Capture the cell that displays the provided text and extract its (X, Y) central coordinate. 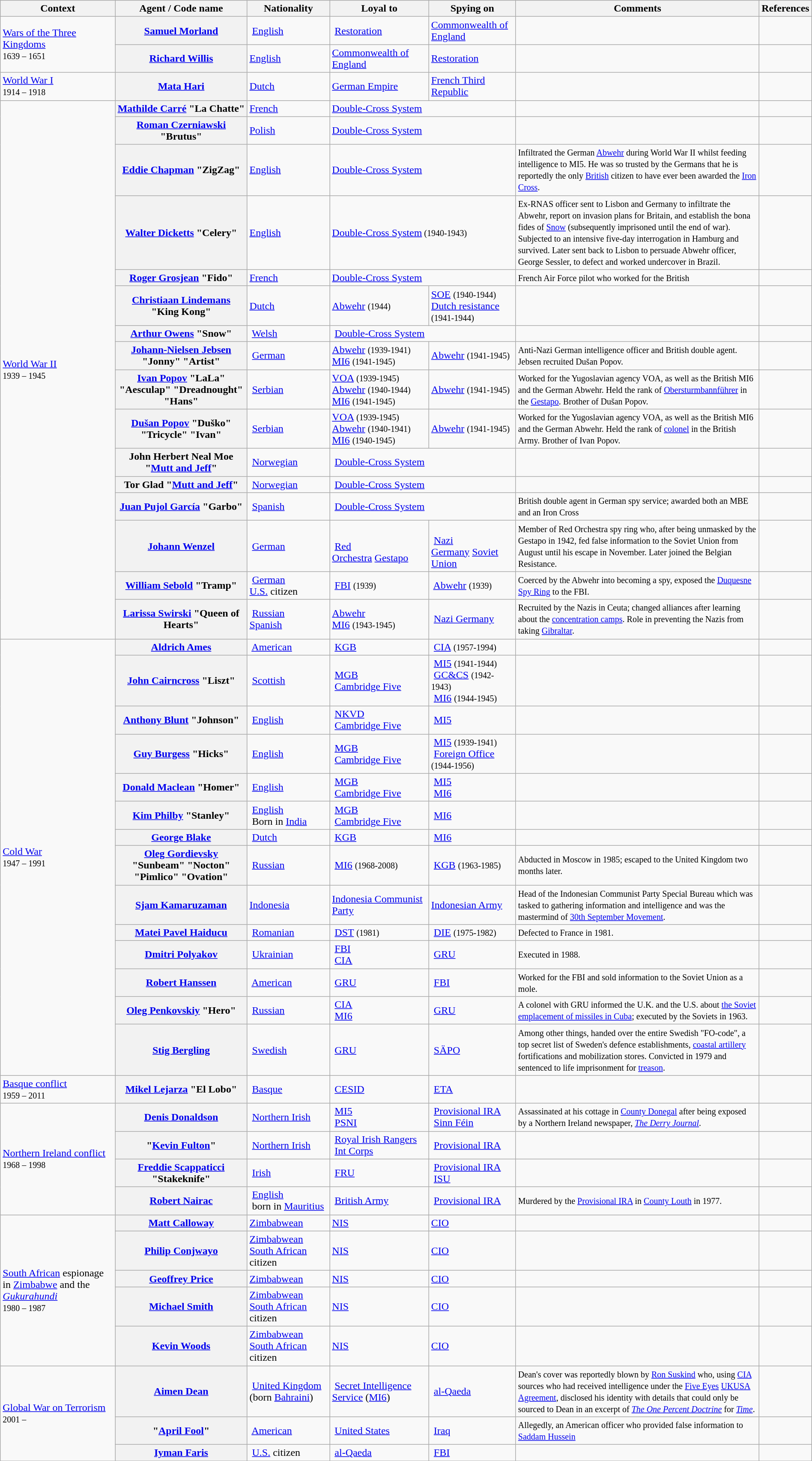
Abwehr (1939) (472, 585)
Dmitri Polyakov (181, 955)
Robert Hanssen (181, 983)
German Empire (379, 87)
CIA (1957-1994) (472, 647)
Secret Intelligence Service (MI6) (379, 1392)
Kim Philby "Stanley" (181, 815)
Ukrainian (289, 955)
John Cairncross "Liszt" (181, 680)
Coerced by the Abwehr into becoming a spy, exposed the Duquesne Spy Ring to the FBI. (637, 585)
Ivan Popov "LaLa" "Aesculap" "Dreadnought" "Hans" (181, 389)
Donald Maclean "Homer" (181, 787)
MI5 (1941-1944) GC&CS (1942-1943) MI6 (1944-1945) (472, 680)
FBI (1939) (379, 585)
Iraq (472, 1431)
Romanian (289, 933)
Comments (637, 9)
Robert Nairac (181, 1201)
Geoffrey Price (181, 1278)
Tor Glad "Mutt and Jeff" (181, 485)
DST (1981) (379, 933)
Spanish (289, 506)
Basque (289, 1089)
CESID (379, 1089)
Johann-Nielsen Jebsen "Jonny" "Artist" (181, 356)
VOA (1939-1945) Abwehr (1940-1941) MI6 (1940-1945) (379, 429)
William Sebold "Tramp" (181, 585)
French Air Force pilot who worked for the British (637, 278)
Context (58, 9)
Wars of the Three Kingdoms 1639 – 1651 (58, 45)
Indonesia (289, 905)
SÄPO (472, 1050)
Polish (289, 130)
German U.S. citizen (289, 585)
Worked for the FBI and sold information to the Soviet Union as a mole. (637, 983)
Northern Ireland conflict 1968 – 1998 (58, 1159)
Cold War 1947 – 1991 (58, 857)
Russian Spanish (289, 619)
Walter Dicketts "Celery" (181, 232)
Oleg Gordievsky "Sunbeam" "Nocton" "Pimlico" "Ovation" (181, 865)
Swedish (289, 1050)
Sjam Kamaruzaman (181, 905)
Indonesian Army (472, 905)
John Herbert Neal Moe "Mutt and Jeff" (181, 463)
SOE (1940-1944) Dutch resistance (1941-1944) (472, 305)
VOA (1939-1945) Abwehr (1940-1944) MI6 (1941-1945) (379, 389)
MI5 (1939-1941) Foreign Office (1944-1956) (472, 754)
References (785, 9)
Indonesia Communist Party (379, 905)
Kevin Woods (181, 1346)
Philip Conjwayo (181, 1251)
Mikel Lejarza "El Lobo" (181, 1089)
Eddie Chapman "ZigZag" (181, 170)
Nationality (289, 9)
Guy Burgess "Hicks" (181, 754)
Allegedly, an American officer who provided false information to Saddam Hussein (637, 1431)
World War II 1939 – 1945 (58, 369)
Abwehr MI6 (1943-1945) (379, 619)
Samuel Morland (181, 31)
Basque conflict 1959 – 2011 (58, 1089)
Richard Willis (181, 58)
Double-Cross System (1940-1943) (423, 232)
Loyal to (379, 9)
MI5 MI6 (472, 787)
Michael Smith (181, 1306)
"Kevin Fulton" (181, 1145)
Larissa Swirski "Queen of Hearts" (181, 619)
Anti-Nazi German intelligence officer and British double agent. Jebsen recruited Dušan Popov. (637, 356)
Abwehr (1939-1941) MI6 (1941-1945) (379, 356)
FBI CIA (379, 955)
Nazi Germany Soviet Union (472, 546)
Mata Hari (181, 87)
Abwehr (1944) (379, 305)
Royal Irish Rangers Int Corps (379, 1145)
Matt Calloway (181, 1223)
Dušan Popov "Duško" "Tricycle" "Ivan" (181, 429)
Abducted in Moscow in 1985; escaped to the United Kingdom two months later. (637, 865)
French Third Republic (472, 87)
Freddie Scappaticci "Stakeknife" (181, 1173)
South African espionage in Zimbabwe and the Gukurahundi 1980 – 1987 (58, 1290)
Nazi Germany (472, 619)
Anthony Blunt "Johnson" (181, 720)
Matei Pavel Haiducu (181, 933)
Welsh (289, 333)
Executed in 1988. (637, 955)
Aimen Dean (181, 1392)
Assassinated at his cottage in County Donegal after being exposed by a Northern Ireland newspaper, The Derry Journal. (637, 1117)
MI5 PSNI (379, 1117)
Spying on (472, 9)
Mathilde Carré "La Chatte" (181, 108)
Arthur Owens "Snow" (181, 333)
Red Orchestra Gestapo (379, 546)
Johann Wenzel (181, 546)
English born in Mauritius (289, 1201)
Recruited by the Nazis in Ceuta; changed alliances after learning about the concentration camps. Role in preventing the Nazis from taking Gibraltar. (637, 619)
Roman Czerniawski "Brutus" (181, 130)
World War I 1914 – 1918 (58, 87)
British double agent in German spy service; awarded both an MBE and an Iron Cross (637, 506)
Denis Donaldson (181, 1117)
Provisional IRA Sinn Féin (472, 1117)
Christiaan Lindemans "King Kong" (181, 305)
MI5 (472, 720)
United Kingdom (born Bahraini) (289, 1392)
MI6 (1968-2008) (379, 865)
Aldrich Ames (181, 647)
ETA (472, 1089)
Stig Bergling (181, 1050)
Irish (289, 1173)
"April Fool" (181, 1431)
Defected to France in 1981. (637, 933)
English Born in India (289, 815)
Iyman Faris (181, 1453)
Juan Pujol García "Garbo" (181, 506)
Roger Grosjean "Fido" (181, 278)
U.S. citizen (289, 1453)
George Blake (181, 837)
Murdered by the Provisional IRA in County Louth in 1977. (637, 1201)
Provisional IRA ISU (472, 1173)
A colonel with GRU informed the U.K. and the U.S. about the Soviet emplacement of missiles in Cuba; executed by the Soviets in 1963. (637, 1010)
Scottish (289, 680)
DIE (1975-1982) (472, 933)
KGB (1963-1985) (472, 865)
British Army (379, 1201)
Oleg Penkovskiy "Hero" (181, 1010)
FRU (379, 1173)
CIA MI6 (379, 1010)
United States (379, 1431)
Agent / Code name (181, 9)
Global War on Terrorism 2001 – (58, 1413)
NKVD Cambridge Five (379, 720)
